Extract the (x, y) coordinate from the center of the cell holding the provided text.  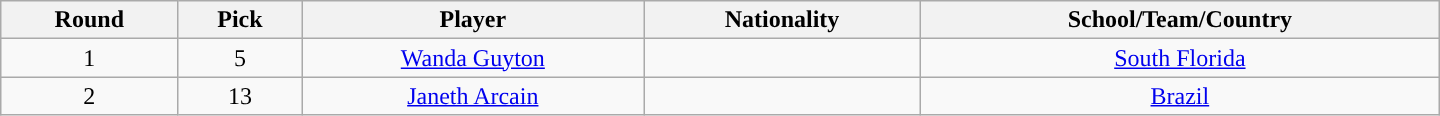
Pick (240, 20)
Round (90, 20)
School/Team/Country (1180, 20)
13 (240, 96)
1 (90, 58)
South Florida (1180, 58)
Janeth Arcain (473, 96)
5 (240, 58)
Nationality (782, 20)
Wanda Guyton (473, 58)
2 (90, 96)
Brazil (1180, 96)
Player (473, 20)
